Determine the (X, Y) coordinate at the center of the cell enclosing the given text.  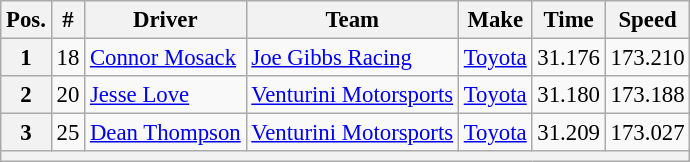
3 (26, 133)
Pos. (26, 20)
Jesse Love (166, 95)
1 (26, 58)
Connor Mosack (166, 58)
18 (68, 58)
31.209 (568, 133)
31.180 (568, 95)
Dean Thompson (166, 133)
Team (352, 20)
Speed (648, 20)
# (68, 20)
173.027 (648, 133)
173.210 (648, 58)
31.176 (568, 58)
25 (68, 133)
Joe Gibbs Racing (352, 58)
173.188 (648, 95)
20 (68, 95)
2 (26, 95)
Time (568, 20)
Make (495, 20)
Driver (166, 20)
